Return the (X, Y) coordinate for the center point of the cell that contains the specified text.  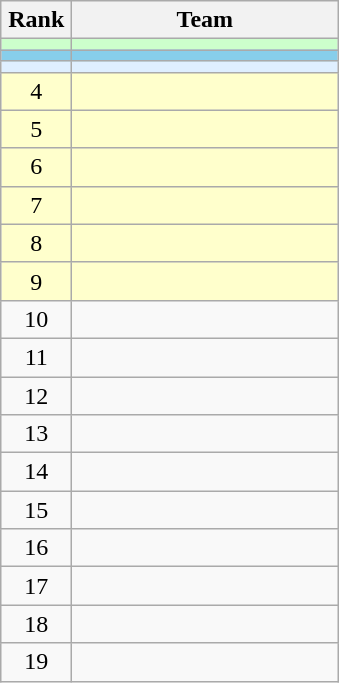
15 (36, 510)
9 (36, 281)
8 (36, 243)
12 (36, 395)
4 (36, 91)
13 (36, 434)
14 (36, 472)
11 (36, 357)
6 (36, 167)
17 (36, 586)
10 (36, 319)
19 (36, 662)
5 (36, 129)
7 (36, 205)
Rank (36, 20)
Team (205, 20)
18 (36, 624)
16 (36, 548)
